For the text-containing cell, return its midpoint in (X, Y) coordinate format. 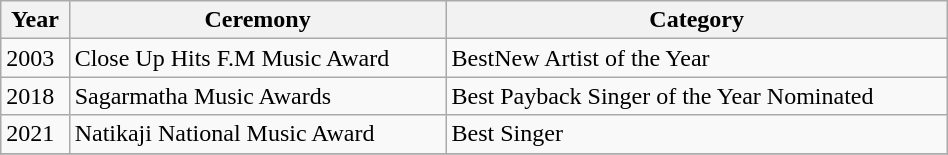
Close Up Hits F.M Music Award (258, 58)
Best Singer (696, 134)
Year (35, 20)
Category (696, 20)
2021 (35, 134)
Sagarmatha Music Awards (258, 96)
Best Payback Singer of the Year Nominated (696, 96)
Ceremony (258, 20)
2018 (35, 96)
BestNew Artist of the Year (696, 58)
2003 (35, 58)
Natikaji National Music Award (258, 134)
